Determine the [X, Y] coordinate at the center of the cell enclosing the given text.  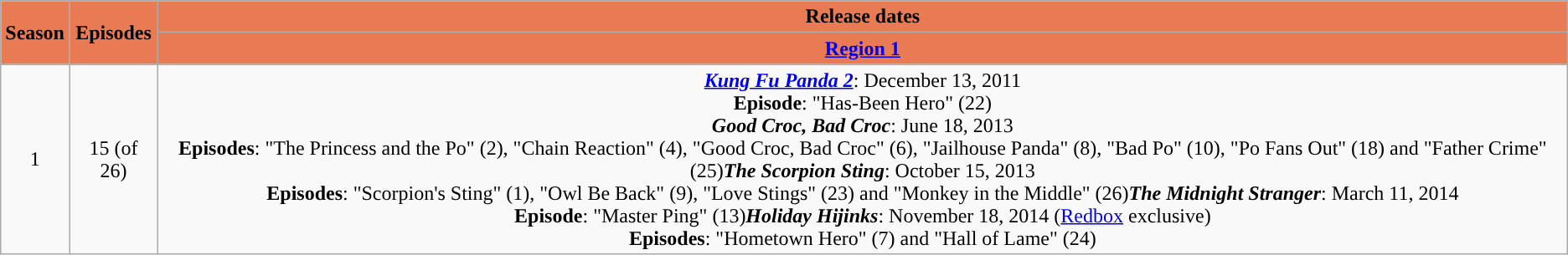
Release dates [863, 17]
1 [35, 159]
Season [35, 33]
15 (of 26) [113, 159]
Episodes [113, 33]
Region 1 [863, 48]
